Capture the cell that displays the provided text and extract its [X, Y] central coordinate. 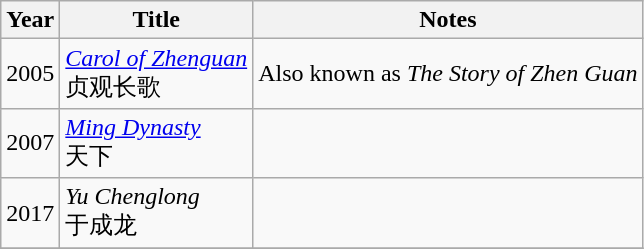
Carol of Zhenguan贞观长歌 [156, 74]
Also known as The Story of Zhen Guan [448, 74]
Title [156, 20]
2007 [30, 143]
2005 [30, 74]
Notes [448, 20]
Year [30, 20]
Yu Chenglong于成龙 [156, 213]
2017 [30, 213]
Ming Dynasty天下 [156, 143]
